Find where the given text appears and provide that cell's center as (x, y) coordinate. 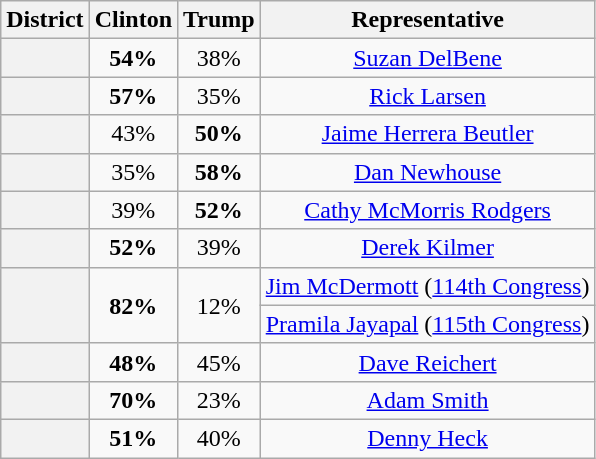
45% (220, 362)
38% (220, 58)
57% (133, 96)
51% (133, 438)
40% (220, 438)
Clinton (133, 20)
Adam Smith (428, 400)
Cathy McMorris Rodgers (428, 210)
Derek Kilmer (428, 248)
Dave Reichert (428, 362)
23% (220, 400)
70% (133, 400)
District (45, 20)
82% (133, 305)
Pramila Jayapal (115th Congress) (428, 324)
Rick Larsen (428, 96)
Denny Heck (428, 438)
Suzan DelBene (428, 58)
Jim McDermott (114th Congress) (428, 286)
43% (133, 134)
Dan Newhouse (428, 172)
Trump (220, 20)
48% (133, 362)
58% (220, 172)
50% (220, 134)
12% (220, 305)
Jaime Herrera Beutler (428, 134)
54% (133, 58)
Representative (428, 20)
